Extract the [X, Y] coordinate from the center of the cell holding the provided text.  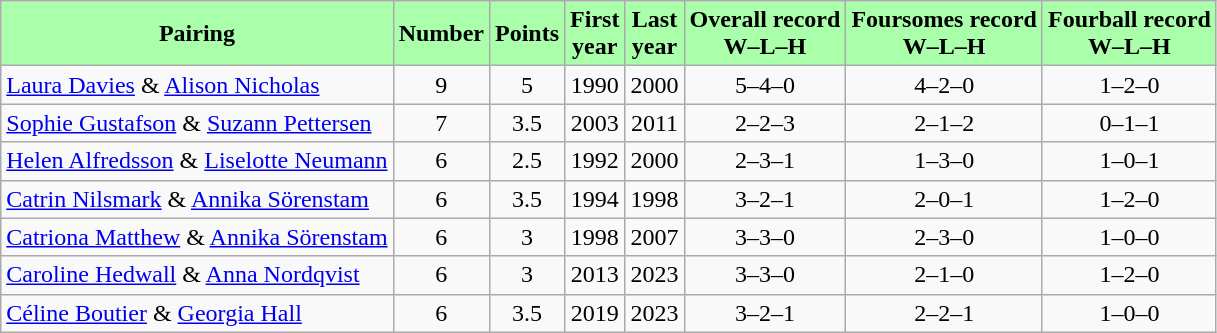
Sophie Gustafson & Suzann Pettersen [197, 123]
1990 [595, 85]
2–3–0 [944, 237]
Helen Alfredsson & Liselotte Neumann [197, 161]
Céline Boutier & Georgia Hall [197, 313]
1994 [595, 199]
1–3–0 [944, 161]
2.5 [526, 161]
Laura Davies & Alison Nicholas [197, 85]
2–2–3 [765, 123]
2007 [654, 237]
Catriona Matthew & Annika Sörenstam [197, 237]
1992 [595, 161]
5–4–0 [765, 85]
4–2–0 [944, 85]
2003 [595, 123]
5 [526, 85]
Firstyear [595, 34]
2–2–1 [944, 313]
Pairing [197, 34]
2–1–2 [944, 123]
7 [441, 123]
2–1–0 [944, 275]
Lastyear [654, 34]
2011 [654, 123]
2–3–1 [765, 161]
Foursomes recordW–L–H [944, 34]
2013 [595, 275]
Caroline Hedwall & Anna Nordqvist [197, 275]
Fourball recordW–L–H [1129, 34]
1–0–1 [1129, 161]
Overall recordW–L–H [765, 34]
9 [441, 85]
0–1–1 [1129, 123]
Points [526, 34]
Catrin Nilsmark & Annika Sörenstam [197, 199]
Number [441, 34]
2–0–1 [944, 199]
2019 [595, 313]
